Identify which cell holds the provided text, then report its [x, y] central coordinate. 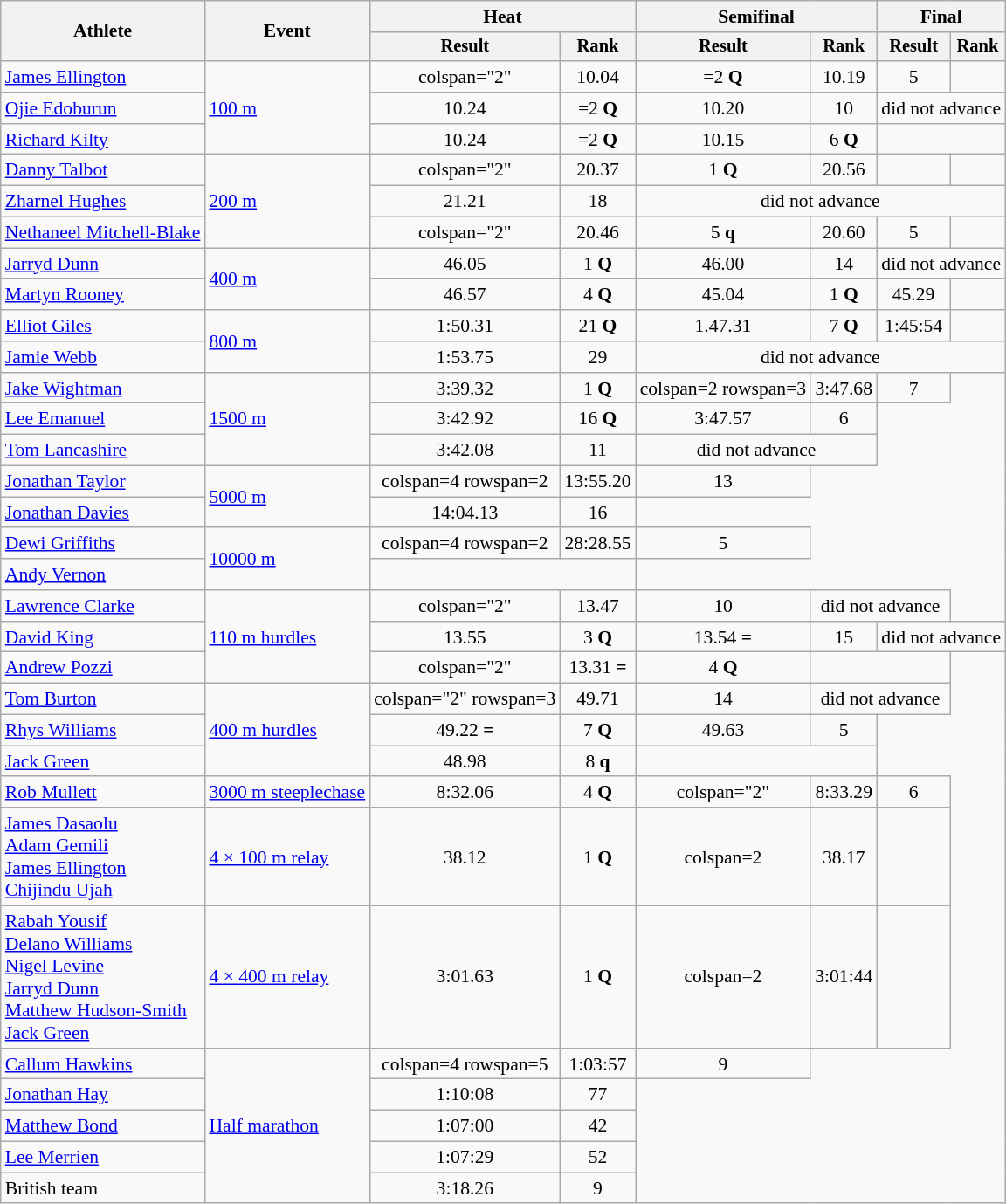
77 [597, 1095]
8:33.29 [844, 793]
38.17 [844, 857]
49.63 [723, 731]
45.29 [913, 295]
10000 m [286, 559]
3:42.08 [465, 451]
Lee Merrien [103, 1158]
James DasaoluAdam GemiliJames EllingtonChijindu Ujah [103, 857]
16 [597, 513]
1:03:57 [597, 1064]
Jamie Webb [103, 357]
3:18.26 [465, 1188]
400 m hurdles [286, 730]
1:10:08 [465, 1095]
20.37 [597, 170]
5 q [723, 233]
45.04 [723, 295]
Ojie Edoburun [103, 108]
Jarryd Dunn [103, 264]
Rabah YousifDelano WilliamsNigel Levine Jarryd Dunn Matthew Hudson-Smith Jack Green [103, 978]
15 [844, 637]
Semifinal [756, 17]
1.47.31 [723, 326]
11 [597, 451]
colspan=2 rowspan=3 [723, 389]
3000 m steeplechase [286, 793]
Martyn Rooney [103, 295]
49.22 = [465, 731]
Half marathon [286, 1126]
3:47.68 [844, 389]
4 × 400 m relay [286, 978]
Callum Hawkins [103, 1064]
3:39.32 [465, 389]
13.31 = [597, 668]
Zharnel Hughes [103, 202]
21.21 [465, 202]
13.54 = [723, 637]
29 [597, 357]
6 Q [844, 140]
46.57 [465, 295]
3:01.63 [465, 978]
46.00 [723, 264]
Jonathan Hay [103, 1095]
8:32.06 [465, 793]
10.20 [723, 108]
1:07:29 [465, 1158]
Andy Vernon [103, 574]
Andrew Pozzi [103, 668]
52 [597, 1158]
10.19 [844, 77]
Richard Kilty [103, 140]
400 m [286, 279]
Dewi Griffiths [103, 544]
Lee Emanuel [103, 419]
Jake Wightman [103, 389]
Elliot Giles [103, 326]
18 [597, 202]
Event [286, 31]
20.56 [844, 170]
16 Q [597, 419]
13:55.20 [597, 482]
13 [723, 482]
1:53.75 [465, 357]
Athlete [103, 31]
28:28.55 [597, 544]
5000 m [286, 498]
21 Q [597, 326]
20.60 [844, 233]
British team [103, 1188]
Jack Green [103, 761]
colspan=4 rowspan=5 [465, 1064]
3:42.92 [465, 419]
1:07:00 [465, 1126]
Tom Burton [103, 699]
13.47 [597, 606]
100 m [286, 108]
Jonathan Taylor [103, 482]
3 Q [597, 637]
Nethaneel Mitchell-Blake [103, 233]
1:45:54 [913, 326]
38.12 [465, 857]
14:04.13 [465, 513]
20.46 [597, 233]
200 m [286, 201]
Rhys Williams [103, 731]
1:50.31 [465, 326]
7 [913, 389]
David King [103, 637]
3:47.57 [723, 419]
42 [597, 1126]
4 × 100 m relay [286, 857]
Rob Mullett [103, 793]
James Ellington [103, 77]
8 q [597, 761]
10.04 [597, 77]
46.05 [465, 264]
Matthew Bond [103, 1126]
Danny Talbot [103, 170]
48.98 [465, 761]
Jonathan Davies [103, 513]
Lawrence Clarke [103, 606]
Final [941, 17]
800 m [286, 341]
colspan="2" rowspan=3 [465, 699]
10.15 [723, 140]
3:01:44 [844, 978]
110 m hurdles [286, 637]
49.71 [597, 699]
13.55 [465, 637]
Heat [502, 17]
1500 m [286, 419]
Tom Lancashire [103, 451]
